Return [X, Y] of the center of cell containing provided text 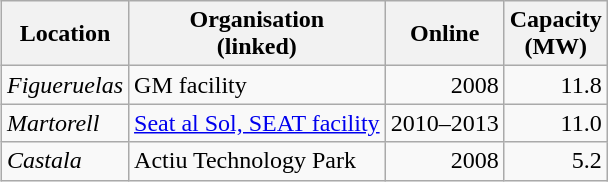
11.8 [556, 85]
Online [444, 34]
Martorell [64, 123]
5.2 [556, 161]
Actiu Technology Park [258, 161]
Location [64, 34]
Figueruelas [64, 85]
GM facility [258, 85]
Capacity(MW) [556, 34]
Organisation(linked) [258, 34]
2010–2013 [444, 123]
11.0 [556, 123]
Castala [64, 161]
Seat al Sol, SEAT facility [258, 123]
